Find where the given text appears and provide that cell's center as (x, y) coordinate. 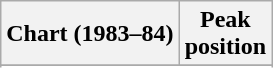
Chart (1983–84) (90, 34)
Peakposition (225, 34)
